Find where the given text appears and provide that cell's center as [x, y] coordinate. 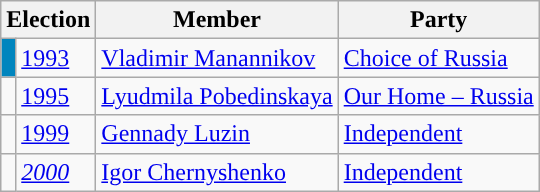
1993 [56, 58]
Igor Chernyshenko [217, 172]
1995 [56, 96]
Party [438, 20]
Vladimir Manannikov [217, 58]
Choice of Russia [438, 58]
Member [217, 20]
2000 [56, 172]
Gennady Luzin [217, 134]
Lyudmila Pobedinskaya [217, 96]
Election [48, 20]
Our Home – Russia [438, 96]
1999 [56, 134]
